Determine the (X, Y) coordinate at the center of the cell enclosing the given text.  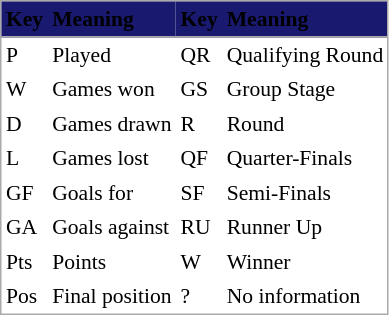
Pos (25, 296)
GS (199, 89)
QF (199, 158)
Goals against (112, 227)
Pts (25, 261)
QR (199, 55)
Semi-Finals (304, 193)
Qualifying Round (304, 55)
GF (25, 193)
P (25, 55)
L (25, 158)
RU (199, 227)
R (199, 123)
D (25, 123)
Runner Up (304, 227)
? (199, 296)
Games won (112, 89)
Final position (112, 296)
No information (304, 296)
SF (199, 193)
Played (112, 55)
Games lost (112, 158)
Goals for (112, 193)
Winner (304, 261)
GA (25, 227)
Group Stage (304, 89)
Points (112, 261)
Round (304, 123)
Quarter-Finals (304, 158)
Games drawn (112, 123)
